Return (x, y) of the center of cell containing provided text 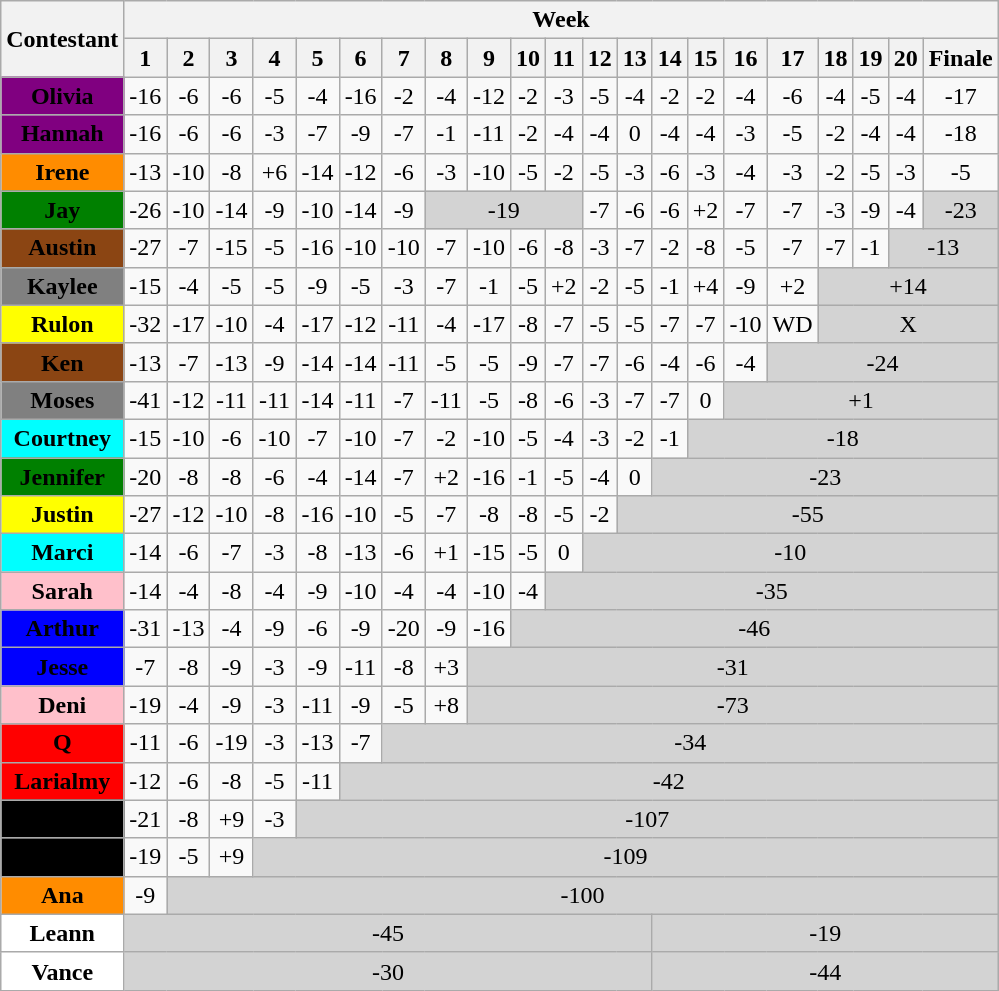
-46 (754, 629)
Jennifer (62, 477)
-73 (732, 705)
Don (62, 819)
-55 (808, 515)
Ken (62, 362)
18 (836, 58)
17 (792, 58)
+14 (908, 286)
Jesse (62, 667)
6 (360, 58)
Hannah (62, 134)
20 (906, 58)
-45 (388, 933)
7 (404, 58)
Q (62, 743)
Rulon (62, 324)
-109 (626, 857)
8 (446, 58)
Larialmy (62, 781)
-34 (690, 743)
1 (146, 58)
-35 (772, 591)
-42 (668, 781)
10 (528, 58)
Contestant (62, 39)
Arthur (62, 629)
16 (746, 58)
-32 (146, 324)
14 (670, 58)
12 (600, 58)
19 (870, 58)
+3 (446, 667)
Vance (62, 971)
Deni (62, 705)
Leann (62, 933)
Olivia (62, 96)
Sarah (62, 591)
-107 (647, 819)
9 (488, 58)
Week (561, 20)
Austin (62, 248)
WD (792, 324)
3 (232, 58)
-30 (388, 971)
Irene (62, 172)
-21 (146, 819)
Marci (62, 553)
4 (274, 58)
Courtney (62, 438)
11 (564, 58)
-41 (146, 400)
13 (634, 58)
Kaylee (62, 286)
-44 (825, 971)
15 (706, 58)
-26 (146, 210)
Finale (960, 58)
5 (318, 58)
Moses (62, 400)
X (908, 324)
+4 (706, 286)
Justin (62, 515)
Ana (62, 895)
-100 (582, 895)
+6 (274, 172)
2 (188, 58)
-24 (882, 362)
+8 (446, 705)
Jay (62, 210)
Dan (62, 857)
